Scan for the cell matching the given text and deliver its (x, y) coordinate at center. 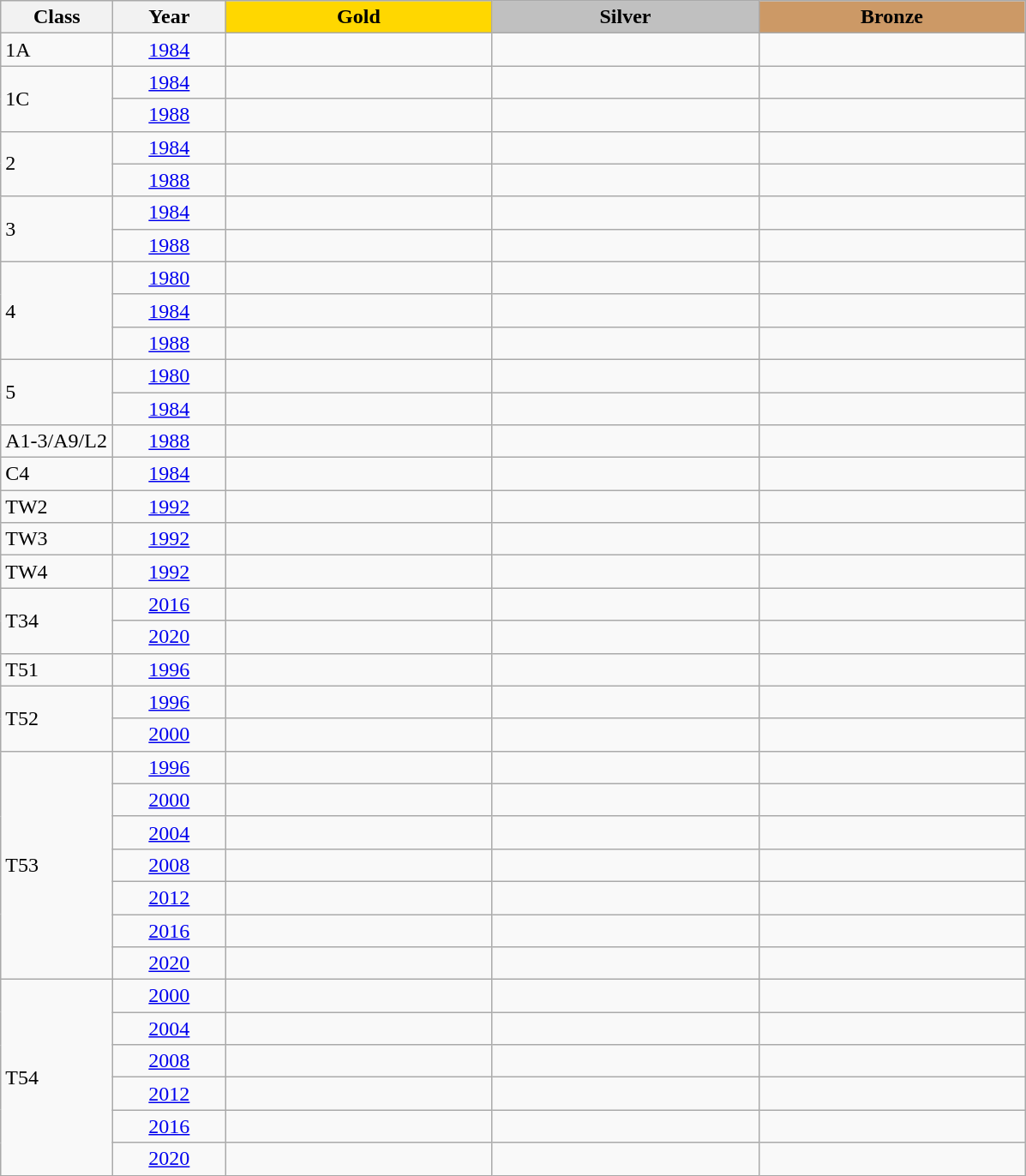
A1-3/A9/L2 (57, 441)
T52 (57, 718)
1A (57, 50)
Silver (626, 17)
2 (57, 164)
C4 (57, 474)
TW3 (57, 539)
Gold (358, 17)
3 (57, 229)
Bronze (891, 17)
T51 (57, 669)
5 (57, 392)
T34 (57, 621)
4 (57, 310)
T53 (57, 865)
Year (170, 17)
1C (57, 99)
TW2 (57, 507)
Class (57, 17)
TW4 (57, 572)
T54 (57, 1077)
